For the text-containing cell, return its midpoint in [x, y] coordinate format. 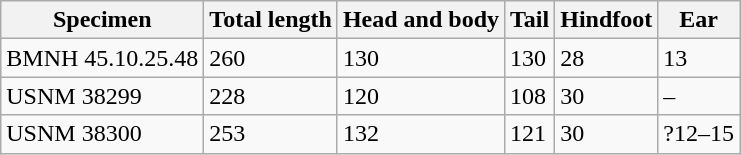
Hindfoot [606, 20]
260 [271, 58]
BMNH 45.10.25.48 [102, 58]
Head and body [420, 20]
120 [420, 96]
13 [699, 58]
USNM 38299 [102, 96]
USNM 38300 [102, 134]
108 [530, 96]
132 [420, 134]
Specimen [102, 20]
253 [271, 134]
228 [271, 96]
Ear [699, 20]
?12–15 [699, 134]
Tail [530, 20]
– [699, 96]
Total length [271, 20]
121 [530, 134]
28 [606, 58]
